For the text-containing cell, return its midpoint in (X, Y) coordinate format. 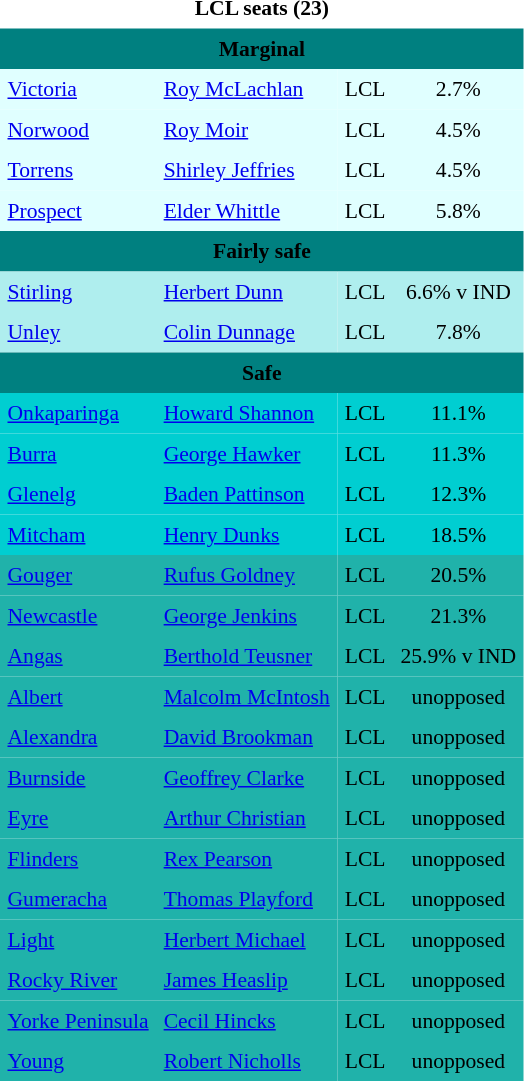
Fairly safe (262, 251)
Victoria (78, 89)
Robert Nicholls (246, 1061)
George Jenkins (246, 615)
Gumeracha (78, 899)
Roy McLachlan (246, 89)
11.1% (458, 413)
18.5% (458, 534)
Howard Shannon (246, 413)
Norwood (78, 129)
Thomas Playford (246, 899)
Stirling (78, 291)
Onkaparinga (78, 413)
Shirley Jeffries (246, 170)
25.9% v IND (458, 656)
Marginal (262, 48)
Geoffrey Clarke (246, 777)
Eyre (78, 818)
Gouger (78, 575)
Newcastle (78, 615)
George Hawker (246, 453)
Roy Moir (246, 129)
Albert (78, 696)
Flinders (78, 858)
Burnside (78, 777)
Baden Pattinson (246, 494)
6.6% v IND (458, 291)
Rex Pearson (246, 858)
Burra (78, 453)
20.5% (458, 575)
James Heaslip (246, 980)
Young (78, 1061)
5.8% (458, 210)
Safe (262, 372)
Arthur Christian (246, 818)
Yorke Peninsula (78, 1020)
Herbert Dunn (246, 291)
21.3% (458, 615)
Rufus Goldney (246, 575)
Angas (78, 656)
David Brookman (246, 737)
Berthold Teusner (246, 656)
Henry Dunks (246, 534)
Herbert Michael (246, 939)
12.3% (458, 494)
Light (78, 939)
2.7% (458, 89)
7.8% (458, 332)
Alexandra (78, 737)
Mitcham (78, 534)
Colin Dunnage (246, 332)
11.3% (458, 453)
Malcolm McIntosh (246, 696)
Unley (78, 332)
Rocky River (78, 980)
Glenelg (78, 494)
Prospect (78, 210)
Elder Whittle (246, 210)
Cecil Hincks (246, 1020)
Torrens (78, 170)
